Output the (x, y) coordinate of the center of the cell containing the given text.  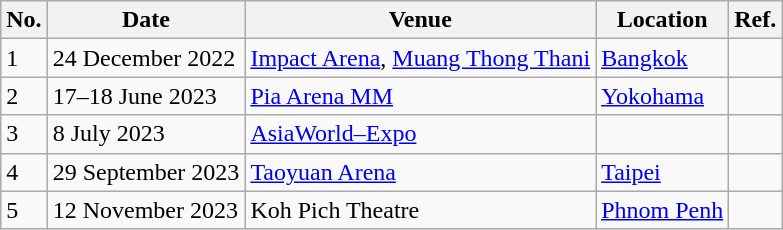
AsiaWorld–Expo (420, 134)
Pia Arena MM (420, 96)
Ref. (756, 20)
Phnom Penh (662, 210)
2 (24, 96)
17–18 June 2023 (146, 96)
12 November 2023 (146, 210)
3 (24, 134)
24 December 2022 (146, 58)
Yokohama (662, 96)
1 (24, 58)
4 (24, 172)
Date (146, 20)
Impact Arena, Muang Thong Thani (420, 58)
Bangkok (662, 58)
Location (662, 20)
29 September 2023 (146, 172)
Koh Pich Theatre (420, 210)
8 July 2023 (146, 134)
No. (24, 20)
Venue (420, 20)
Taoyuan Arena (420, 172)
5 (24, 210)
Taipei (662, 172)
